Locate the cell with the specified text and output its (X, Y) center coordinate. 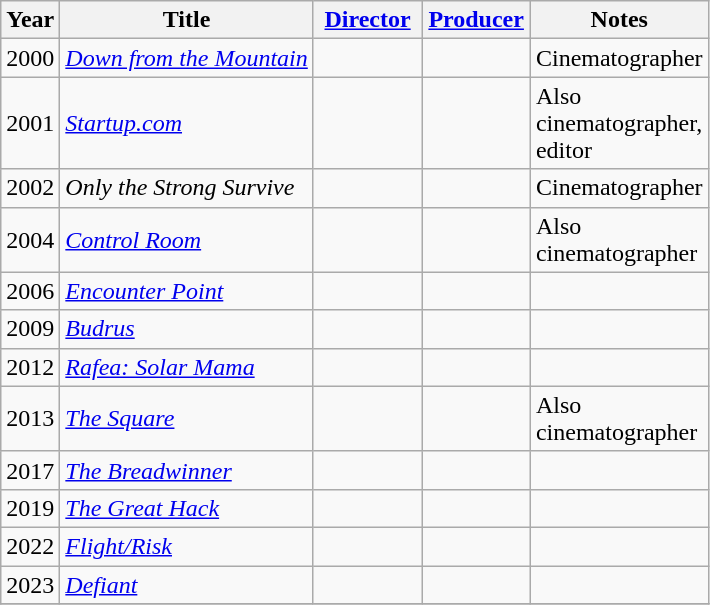
2009 (30, 329)
2013 (30, 418)
2017 (30, 470)
Only the Strong Survive (187, 188)
Year (30, 20)
2001 (30, 123)
Rafea: Solar Mama (187, 367)
Budrus (187, 329)
Control Room (187, 240)
Producer (476, 20)
2000 (30, 58)
The Great Hack (187, 508)
Title (187, 20)
Down from the Mountain (187, 58)
Defiant (187, 585)
Director (368, 20)
Startup.com (187, 123)
2023 (30, 585)
Also cinematographer, editor (619, 123)
2002 (30, 188)
Encounter Point (187, 291)
2004 (30, 240)
Notes (619, 20)
2022 (30, 546)
The Breadwinner (187, 470)
Flight/Risk (187, 546)
2019 (30, 508)
The Square (187, 418)
2006 (30, 291)
2012 (30, 367)
